Return the (x, y) coordinate for the center point of the cell that contains the specified text.  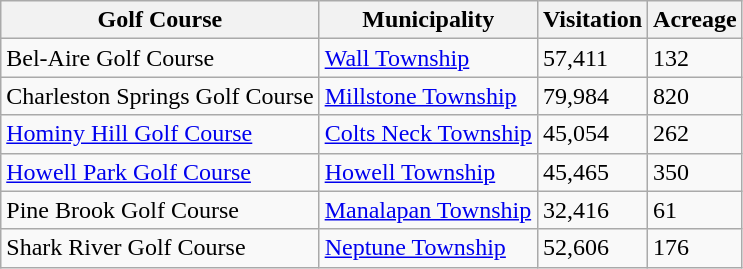
Shark River Golf Course (160, 248)
262 (696, 134)
Howell Park Golf Course (160, 172)
176 (696, 248)
Municipality (428, 20)
Wall Township (428, 58)
Manalapan Township (428, 210)
61 (696, 210)
45,465 (592, 172)
Neptune Township (428, 248)
820 (696, 96)
Hominy Hill Golf Course (160, 134)
Golf Course (160, 20)
Colts Neck Township (428, 134)
45,054 (592, 134)
52,606 (592, 248)
Charleston Springs Golf Course (160, 96)
Visitation (592, 20)
132 (696, 58)
Pine Brook Golf Course (160, 210)
Bel-Aire Golf Course (160, 58)
Acreage (696, 20)
32,416 (592, 210)
Millstone Township (428, 96)
79,984 (592, 96)
350 (696, 172)
57,411 (592, 58)
Howell Township (428, 172)
